From the cell containing the given text, extract its center point as [x, y] coordinate. 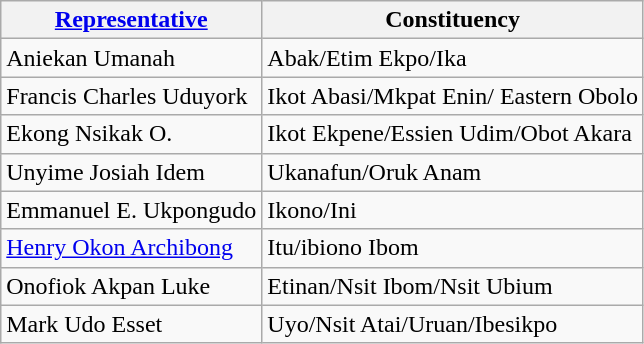
Abak/Etim Ekpo/Ika [453, 58]
Henry Okon Archibong [132, 248]
Unyime Josiah Idem [132, 172]
Itu/ibiono Ibom [453, 248]
Francis Charles Uduyork [132, 96]
Ekong Nsikak O. [132, 134]
Aniekan Umanah [132, 58]
Mark Udo Esset [132, 324]
Ikot Abasi/Mkpat Enin/ Eastern Obolo [453, 96]
Ukanafun/Oruk Anam [453, 172]
Ikono/Ini [453, 210]
Constituency [453, 20]
Emmanuel E. Ukpongudo [132, 210]
Ikot Ekpene/Essien Udim/Obot Akara [453, 134]
Uyo/Nsit Atai/Uruan/Ibesikpo [453, 324]
Representative [132, 20]
Onofiok Akpan Luke [132, 286]
Etinan/Nsit Ibom/Nsit Ubium [453, 286]
